Determine the [X, Y] coordinate at the center of the cell enclosing the given text.  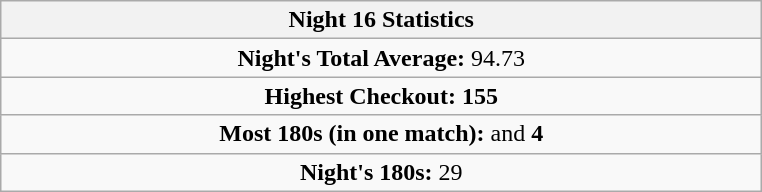
Most 180s (in one match): and 4 [382, 134]
Night 16 Statistics [382, 20]
Night's 180s: 29 [382, 172]
Night's Total Average: 94.73 [382, 58]
Highest Checkout: 155 [382, 96]
